Find where the given text appears and provide that cell's center as (X, Y) coordinate. 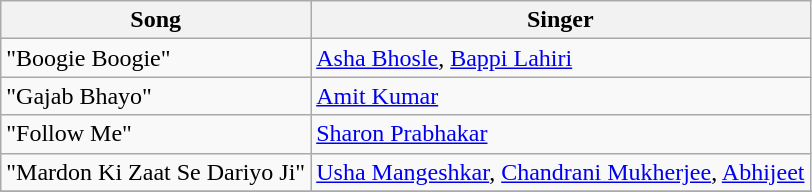
"Follow Me" (156, 134)
Sharon Prabhakar (560, 134)
Amit Kumar (560, 96)
Asha Bhosle, Bappi Lahiri (560, 58)
Usha Mangeshkar, Chandrani Mukherjee, Abhijeet (560, 172)
Song (156, 20)
Singer (560, 20)
"Gajab Bhayo" (156, 96)
"Boogie Boogie" (156, 58)
"Mardon Ki Zaat Se Dariyo Ji" (156, 172)
